Scan for the cell matching the given text and deliver its [x, y] coordinate at center. 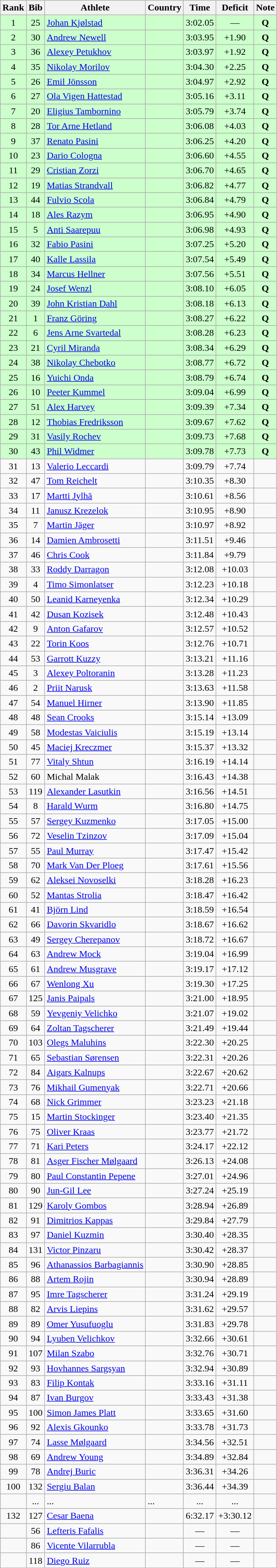
Ales Razym [95, 215]
Paul Constantin Pepene [95, 1176]
3:30.40 [200, 1235]
3:15.14 [200, 718]
Sebastian Sørensen [95, 1058]
3:17.09 [200, 836]
107 [36, 1353]
3:31.24 [200, 1294]
Tor Arne Hetland [95, 126]
3:10.61 [200, 496]
Damien Ambrosetti [95, 540]
+14.14 [235, 762]
3:04.97 [200, 82]
+7.73 [235, 451]
+7.34 [235, 407]
3:24.17 [200, 1146]
+30.89 [235, 1368]
3:19.30 [200, 984]
Johan Kjølstad [95, 23]
Olegs Maluhins [95, 1043]
John Kristian Dahl [95, 303]
Martin Stockinger [95, 1117]
+8.92 [235, 525]
Mark Van Der Ploeg [95, 865]
3:22.71 [200, 1087]
+20.26 [235, 1058]
Martin Jäger [95, 525]
Jens Arne Svartedal [95, 333]
+5.51 [235, 274]
+19.02 [235, 1013]
3:30.94 [200, 1279]
Michal Malak [95, 777]
+31.38 [235, 1398]
Wenlong Xu [95, 984]
Eligius Tambornino [95, 111]
Fabio Pasini [95, 244]
Dario Cologna [95, 155]
3:18.59 [200, 910]
3:36.31 [200, 1472]
+13.09 [235, 718]
Deficit [235, 8]
+6.05 [235, 289]
+28.37 [235, 1250]
79 [13, 1176]
Sean Crooks [95, 718]
3:30.42 [200, 1250]
98 [13, 1457]
3:08.77 [200, 362]
3:22.31 [200, 1058]
3:09.39 [200, 407]
Nikolay Chebotko [95, 362]
Roddy Darragon [95, 570]
3:26.13 [200, 1161]
3:12.23 [200, 584]
Torin Koos [95, 643]
+8.90 [235, 510]
3:34.56 [200, 1442]
3:08.28 [200, 333]
+20.62 [235, 1072]
Andrew Mock [95, 954]
Cesar Baena [95, 1516]
+24.08 [235, 1161]
Davorin Skvaridlo [95, 925]
3:33.65 [200, 1413]
+6.29 [235, 348]
+13.32 [235, 747]
3:05.79 [200, 111]
+18.95 [235, 998]
+2.25 [235, 67]
Time [200, 8]
3:09.04 [200, 392]
Renato Pasini [95, 141]
+7.74 [235, 466]
3:12.08 [200, 570]
3:06.60 [200, 155]
+11.58 [235, 688]
3:06.95 [200, 215]
+29.78 [235, 1324]
+1.90 [235, 37]
Vasily Rochev [95, 437]
Alexis Gkounko [95, 1427]
+17.25 [235, 984]
+15.04 [235, 836]
+3.74 [235, 111]
Valerio Leccardi [95, 466]
Lyuben Velichkov [95, 1338]
Alexander Lasutkin [95, 791]
+7.68 [235, 437]
+6.23 [235, 333]
+6.74 [235, 377]
+16.99 [235, 954]
+20.25 [235, 1043]
3:13.90 [200, 703]
+14.75 [235, 806]
3:08.18 [200, 303]
+21.72 [235, 1132]
3:10.35 [200, 481]
Hovhannes Sargsyan [95, 1368]
118 [36, 1560]
Sergey Kuzmenko [95, 821]
3:32.94 [200, 1368]
Anti Saarepuu [95, 230]
+10.43 [235, 614]
+6.72 [235, 362]
3:21.07 [200, 1013]
3:17.61 [200, 865]
3:13.21 [200, 659]
119 [36, 791]
Diego Ruiz [95, 1560]
3:03.95 [200, 37]
+10.18 [235, 584]
+8.30 [235, 481]
3:10.95 [200, 510]
3:21.00 [200, 998]
3:23.40 [200, 1117]
+34.39 [235, 1486]
Garrott Kuzzy [95, 659]
Veselin Tzinzov [95, 836]
3:18.47 [200, 895]
3:08.10 [200, 289]
Bib [36, 8]
Vitaly Shtun [95, 762]
+4.77 [235, 185]
Janis Paipals [95, 998]
3:22.67 [200, 1072]
+30.71 [235, 1353]
+16.42 [235, 895]
127 [36, 1516]
3:28.94 [200, 1206]
+1.92 [235, 52]
Josef Wenzl [95, 289]
+32.51 [235, 1442]
3:12.57 [200, 629]
Jun-Gil Lee [95, 1191]
+31.60 [235, 1413]
Andrew Newell [95, 37]
+7.62 [235, 422]
Priit Narusk [95, 688]
+11.85 [235, 703]
3:09.78 [200, 451]
Dusan Kozisek [95, 614]
Harald Wurm [95, 806]
+9.79 [235, 555]
Modestas Vaiciulis [95, 732]
3:23.23 [200, 1102]
+24.96 [235, 1176]
103 [36, 1043]
3:13.28 [200, 673]
+4.20 [235, 141]
+6.99 [235, 392]
3:09.73 [200, 437]
+4.55 [235, 155]
Filip Kontak [95, 1383]
+29.19 [235, 1294]
3:18.28 [200, 880]
Vicente Vilarrubla [95, 1545]
3:32.66 [200, 1338]
Aigars Kalnups [95, 1072]
Athanassios Barbagiannis [95, 1265]
+5.49 [235, 259]
+16.54 [235, 910]
129 [36, 1206]
85 [13, 1265]
3:06.98 [200, 230]
3:06.08 [200, 126]
Phil Widmer [95, 451]
+3:30.12 [235, 1516]
3:18.67 [200, 925]
99 [13, 1472]
Janusz Krezelok [95, 510]
+3.11 [235, 96]
+20.66 [235, 1087]
Arvis Liepins [95, 1309]
3:11.51 [200, 540]
3:06.70 [200, 170]
+8.56 [235, 496]
+34.26 [235, 1472]
3:12.76 [200, 643]
Milan Szabo [95, 1353]
+11.23 [235, 673]
+25.19 [235, 1191]
131 [36, 1250]
3:32.76 [200, 1353]
Simon James Platt [95, 1413]
Andrew Musgrave [95, 969]
3:09.79 [200, 466]
3:31.83 [200, 1324]
Mikhail Gumenyak [95, 1087]
3:12.34 [200, 599]
Alexey Petukhov [95, 52]
+15.56 [235, 865]
Fulvio Scola [95, 200]
+22.12 [235, 1146]
Cristian Zorzi [95, 170]
3:18.72 [200, 939]
+10.52 [235, 629]
3:07.25 [200, 244]
Imre Tagscherer [95, 1294]
+28.89 [235, 1279]
+15.42 [235, 850]
3:04.30 [200, 67]
Thobias Fredriksson [95, 422]
Dimitrios Kappas [95, 1220]
3:08.27 [200, 318]
Ivan Burgov [95, 1398]
3:36.44 [200, 1486]
Sergey Cherepanov [95, 939]
Martti Jylhä [95, 496]
+31.73 [235, 1427]
+5.20 [235, 244]
Maciej Kreczmer [95, 747]
+10.29 [235, 599]
125 [36, 998]
Oliver Kraas [95, 1132]
3:34.89 [200, 1457]
3:16.19 [200, 762]
Franz Göring [95, 318]
3:07.54 [200, 259]
Alex Harvey [95, 407]
Marcus Hellner [95, 274]
Karoly Gombos [95, 1206]
Nick Grimmer [95, 1102]
Tom Reichelt [95, 481]
Andrej Buric [95, 1472]
Lefteris Fafalis [95, 1531]
Kalle Lassila [95, 259]
Mantas Strolia [95, 895]
+11.16 [235, 659]
+27.79 [235, 1220]
3:19.04 [200, 954]
Victor Pinzaru [95, 1250]
Yuichi Onda [95, 377]
+32.84 [235, 1457]
3:08.79 [200, 377]
+14.51 [235, 791]
+4.90 [235, 215]
Omer Yusufuoglu [95, 1324]
+29.57 [235, 1309]
Manuel Hirner [95, 703]
3:31.62 [200, 1309]
Emil Jönsson [95, 82]
Daniel Kuzmin [95, 1235]
Leanid Karneyenka [95, 599]
+6.22 [235, 318]
+4.93 [235, 230]
Artem Rojin [95, 1279]
Sergiu Balan [95, 1486]
3:33.78 [200, 1427]
3:09.67 [200, 422]
+19.44 [235, 1028]
6:32.17 [200, 1516]
3:23.77 [200, 1132]
+26.89 [235, 1206]
Andrew Young [95, 1457]
Yevgeniy Velichko [95, 1013]
+6.13 [235, 303]
+21.18 [235, 1102]
Nikolay Morilov [95, 67]
+21.35 [235, 1117]
+28.85 [235, 1265]
3:16.80 [200, 806]
+16.62 [235, 925]
+10.03 [235, 570]
Note [265, 8]
+10.71 [235, 643]
Timo Simonlatser [95, 584]
3:16.56 [200, 791]
3:17.05 [200, 821]
3:16.43 [200, 777]
3:27.24 [200, 1191]
+14.38 [235, 777]
+13.14 [235, 732]
3:33.16 [200, 1383]
3:33.43 [200, 1398]
+16.67 [235, 939]
3:07.56 [200, 274]
+15.00 [235, 821]
Paul Murray [95, 850]
3:21.49 [200, 1028]
Rank [13, 8]
3:15.37 [200, 747]
Ola Vigen Hattestad [95, 96]
3:29.84 [200, 1220]
3:08.34 [200, 348]
Athlete [95, 8]
Matias Strandvall [95, 185]
+2.92 [235, 82]
3:19.17 [200, 969]
3:12.48 [200, 614]
+28.35 [235, 1235]
3:22.30 [200, 1043]
Björn Lind [95, 910]
3:06.82 [200, 185]
Country [165, 8]
Anton Gafarov [95, 629]
3:13.63 [200, 688]
+31.11 [235, 1383]
Aleksei Novoselki [95, 880]
Peeter Kummel [95, 392]
Kari Peters [95, 1146]
Lasse Mølgaard [95, 1442]
+30.61 [235, 1338]
3:30.90 [200, 1265]
3:11.84 [200, 555]
Chris Cook [95, 555]
3:02.05 [200, 23]
3:27.01 [200, 1176]
Alexey Poltoranin [95, 673]
3:06.25 [200, 141]
+4.65 [235, 170]
+4.79 [235, 200]
+4.03 [235, 126]
3:15.19 [200, 732]
3:10.97 [200, 525]
+17.12 [235, 969]
3:05.16 [200, 96]
Asger Fischer Mølgaard [95, 1161]
3:06.84 [200, 200]
Cyril Miranda [95, 348]
+16.23 [235, 880]
Zoltan Tagscherer [95, 1028]
73 [13, 1087]
3:03.97 [200, 52]
3:17.47 [200, 850]
+9.46 [235, 540]
